Locate the cell with the specified text and output its (x, y) center coordinate. 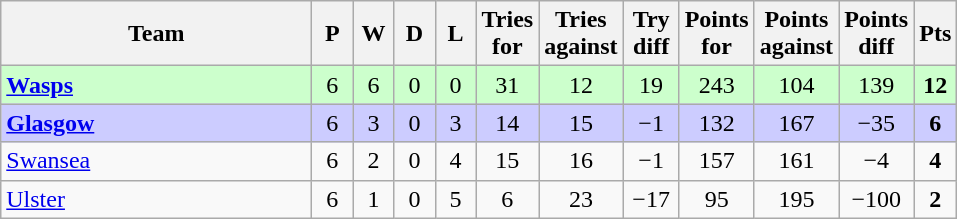
D (414, 34)
−100 (876, 199)
157 (716, 161)
1 (374, 199)
16 (581, 161)
5 (456, 199)
−35 (876, 123)
139 (876, 85)
104 (796, 85)
Try diff (651, 34)
95 (716, 199)
Tries for (508, 34)
195 (796, 199)
Pts (936, 34)
132 (716, 123)
−4 (876, 161)
167 (796, 123)
P (332, 34)
23 (581, 199)
Team (156, 34)
W (374, 34)
Points against (796, 34)
Points for (716, 34)
31 (508, 85)
Ulster (156, 199)
14 (508, 123)
161 (796, 161)
Swansea (156, 161)
L (456, 34)
19 (651, 85)
−17 (651, 199)
Points diff (876, 34)
243 (716, 85)
Glasgow (156, 123)
Tries against (581, 34)
Wasps (156, 85)
